From the cell containing the given text, extract its center point as (X, Y) coordinate. 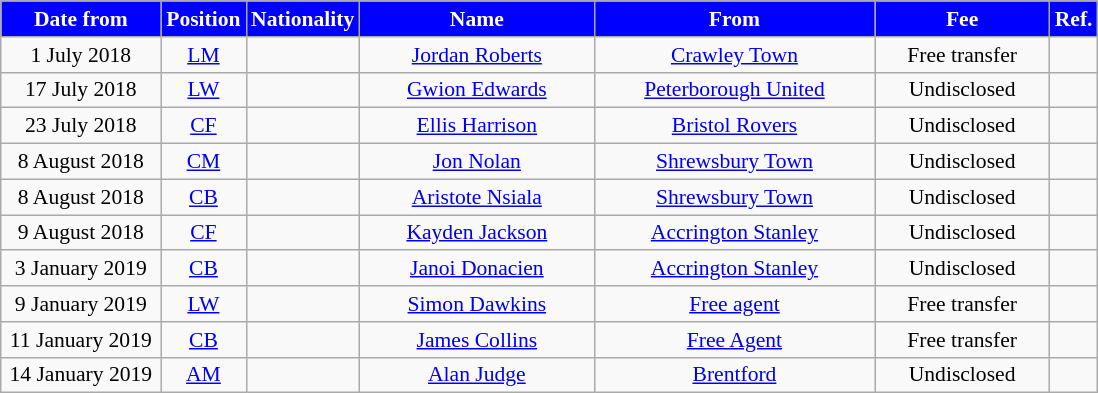
3 January 2019 (81, 269)
Alan Judge (476, 375)
From (734, 19)
Fee (962, 19)
1 July 2018 (81, 55)
Peterborough United (734, 90)
Brentford (734, 375)
Janoi Donacien (476, 269)
23 July 2018 (81, 126)
Date from (81, 19)
Name (476, 19)
9 January 2019 (81, 304)
James Collins (476, 340)
Aristote Nsiala (476, 197)
Free agent (734, 304)
AM (204, 375)
Position (204, 19)
Ellis Harrison (476, 126)
11 January 2019 (81, 340)
9 August 2018 (81, 233)
Jordan Roberts (476, 55)
Free Agent (734, 340)
Jon Nolan (476, 162)
Kayden Jackson (476, 233)
17 July 2018 (81, 90)
Nationality (302, 19)
14 January 2019 (81, 375)
CM (204, 162)
Simon Dawkins (476, 304)
LM (204, 55)
Bristol Rovers (734, 126)
Gwion Edwards (476, 90)
Crawley Town (734, 55)
Ref. (1074, 19)
